Scan for the cell matching the given text and deliver its (X, Y) coordinate at center. 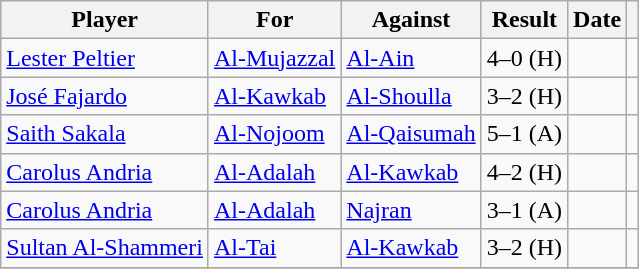
Najran (411, 210)
Al-Nojoom (274, 134)
Result (524, 20)
Al-Ain (411, 58)
Al-Mujazzal (274, 58)
Player (105, 20)
Lester Peltier (105, 58)
Al-Tai (274, 248)
Al-Qaisumah (411, 134)
Saith Sakala (105, 134)
4–2 (H) (524, 172)
3–1 (A) (524, 210)
Against (411, 20)
Al-Shoulla (411, 96)
Date (598, 20)
For (274, 20)
5–1 (A) (524, 134)
José Fajardo (105, 96)
Sultan Al-Shammeri (105, 248)
4–0 (H) (524, 58)
